Find where the given text appears and provide that cell's center as (X, Y) coordinate. 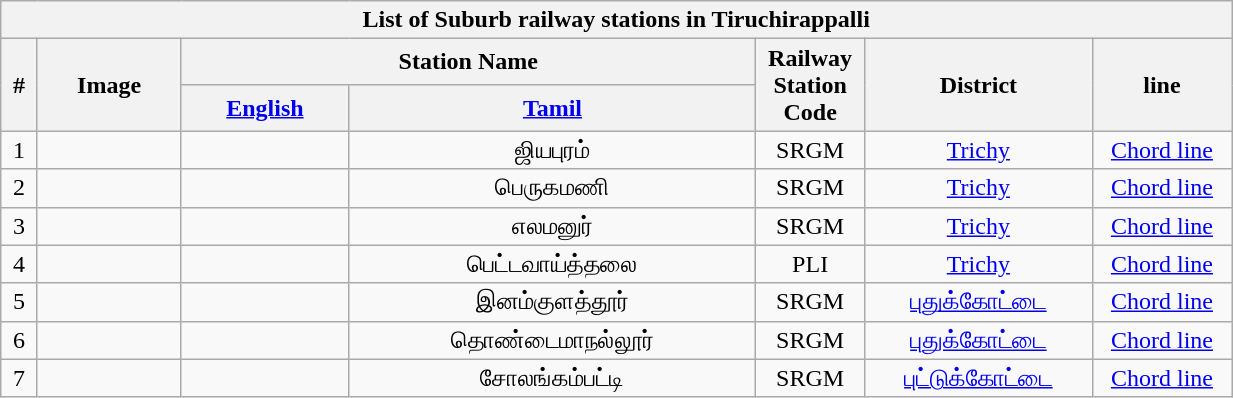
2 (20, 188)
District (978, 85)
4 (20, 264)
7 (20, 378)
# (20, 85)
பெருகமணி (552, 188)
ஜியபுரம் (552, 150)
line (1162, 85)
1 (20, 150)
6 (20, 340)
இனம்குளத்தூர் (552, 302)
சோலங்கம்பட்டி (552, 378)
List of Suburb railway stations in Tiruchirappalli (616, 20)
தொண்டைமாநல்லூர் (552, 340)
எலமனுர் (552, 226)
Image (108, 85)
Station Name (468, 62)
Railway Station Code (810, 85)
பெட்டவாய்த்தலை (552, 264)
5 (20, 302)
PLI (810, 264)
புட்டுக்கோட்டை (978, 378)
English (265, 108)
Tamil (552, 108)
3 (20, 226)
